From the cell containing the given text, extract its center point as (X, Y) coordinate. 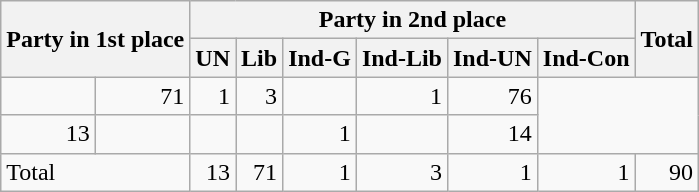
76 (492, 96)
UN (213, 58)
Ind-Lib (402, 58)
Party in 2nd place (412, 20)
14 (492, 134)
Party in 1st place (96, 39)
90 (667, 172)
Ind-G (320, 58)
Lib (260, 58)
Ind-UN (492, 58)
Ind-Con (586, 58)
